Return (x, y) of the center of cell containing provided text 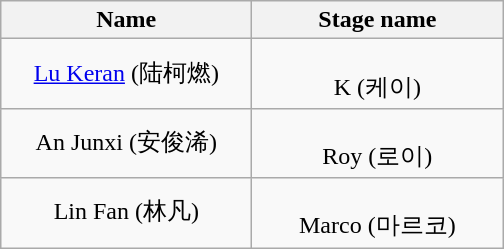
Marco (마르코) (378, 213)
Lu Keran (陆柯燃) (126, 74)
Name (126, 20)
An Junxi (安俊浠) (126, 143)
Stage name (378, 20)
Roy (로이) (378, 143)
Lin Fan (林凡) (126, 213)
K (케이) (378, 74)
